Return [x, y] of the center of cell containing provided text 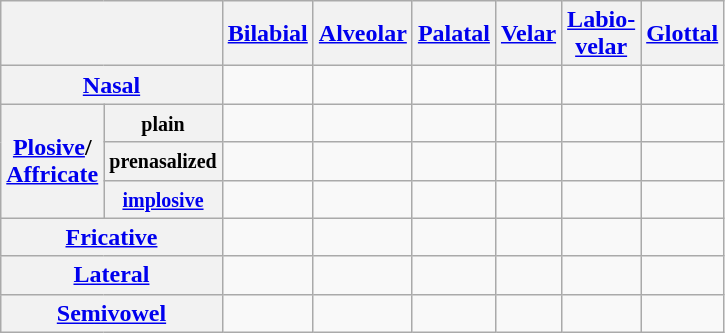
Labio-velar [602, 34]
Glottal [682, 34]
Semivowel [112, 313]
Nasal [112, 85]
Velar [528, 34]
Lateral [112, 275]
Bilabial [268, 34]
prenasalized [163, 161]
Plosive/Affricate [52, 161]
implosive [163, 199]
Alveolar [362, 34]
Fricative [112, 237]
plain [163, 123]
Palatal [454, 34]
